Output the (X, Y) coordinate of the center of the cell containing the given text.  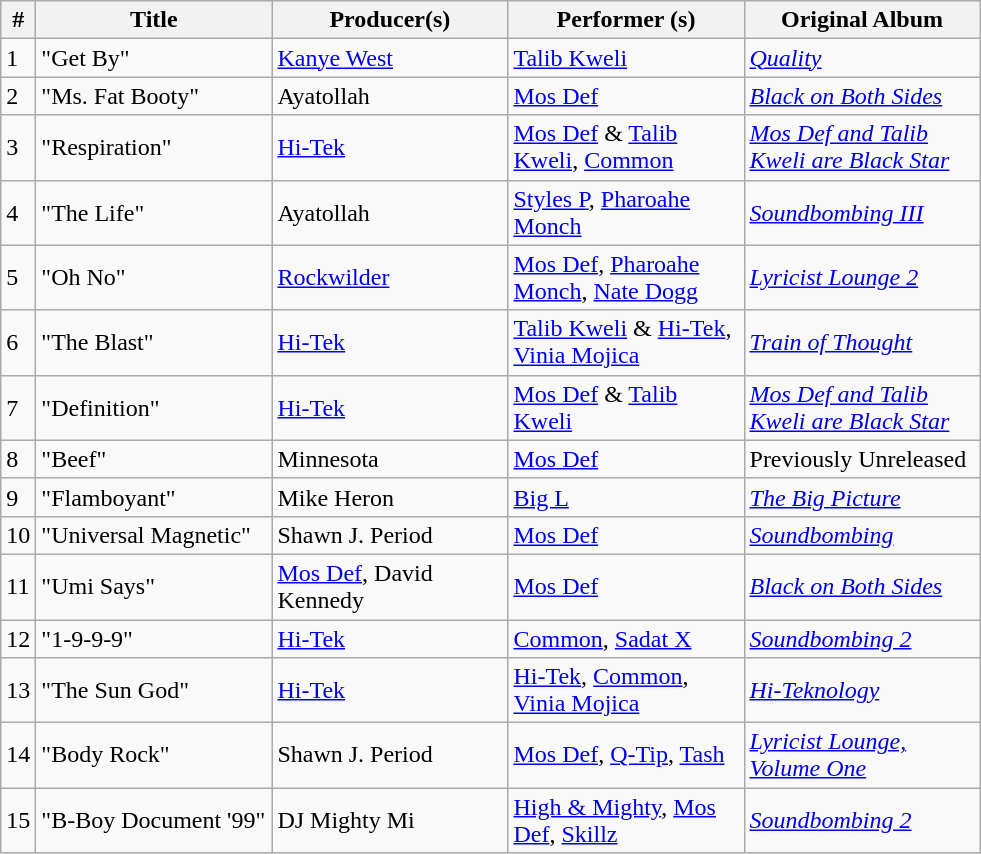
"B-Boy Document '99" (154, 820)
Lyricist Lounge, Volume One (862, 756)
DJ Mighty Mi (390, 820)
Mike Heron (390, 497)
"Beef" (154, 459)
"Get By" (154, 58)
High & Mighty, Mos Def, Skillz (626, 820)
Talib Kweli (626, 58)
12 (18, 639)
Styles P, Pharoahe Monch (626, 212)
Common, Sadat X (626, 639)
Big L (626, 497)
Mos Def & Talib Kweli (626, 408)
"Ms. Fat Booty" (154, 96)
8 (18, 459)
"Universal Magnetic" (154, 535)
13 (18, 690)
Mos Def, David Kennedy (390, 586)
4 (18, 212)
"1-9-9-9" (154, 639)
Producer(s) (390, 20)
Previously Unreleased (862, 459)
5 (18, 278)
7 (18, 408)
"The Life" (154, 212)
Hi-Tek, Common, Vinia Mojica (626, 690)
Mos Def & Talib Kweli, Common (626, 148)
15 (18, 820)
Hi-Teknology (862, 690)
Quality (862, 58)
1 (18, 58)
# (18, 20)
6 (18, 342)
"The Sun God" (154, 690)
9 (18, 497)
"Oh No" (154, 278)
"Flamboyant" (154, 497)
Mos Def, Pharoahe Monch, Nate Dogg (626, 278)
The Big Picture (862, 497)
Rockwilder (390, 278)
Lyricist Lounge 2 (862, 278)
14 (18, 756)
"Umi Says" (154, 586)
3 (18, 148)
"Respiration" (154, 148)
"The Blast" (154, 342)
Original Album (862, 20)
11 (18, 586)
Train of Thought (862, 342)
Talib Kweli & Hi-Tek, Vinia Mojica (626, 342)
"Body Rock" (154, 756)
2 (18, 96)
Title (154, 20)
Minnesota (390, 459)
"Definition" (154, 408)
Performer (s) (626, 20)
Soundbombing (862, 535)
Kanye West (390, 58)
Mos Def, Q-Tip, Tash (626, 756)
Soundbombing III (862, 212)
10 (18, 535)
